For the text-containing cell, return its midpoint in [X, Y] coordinate format. 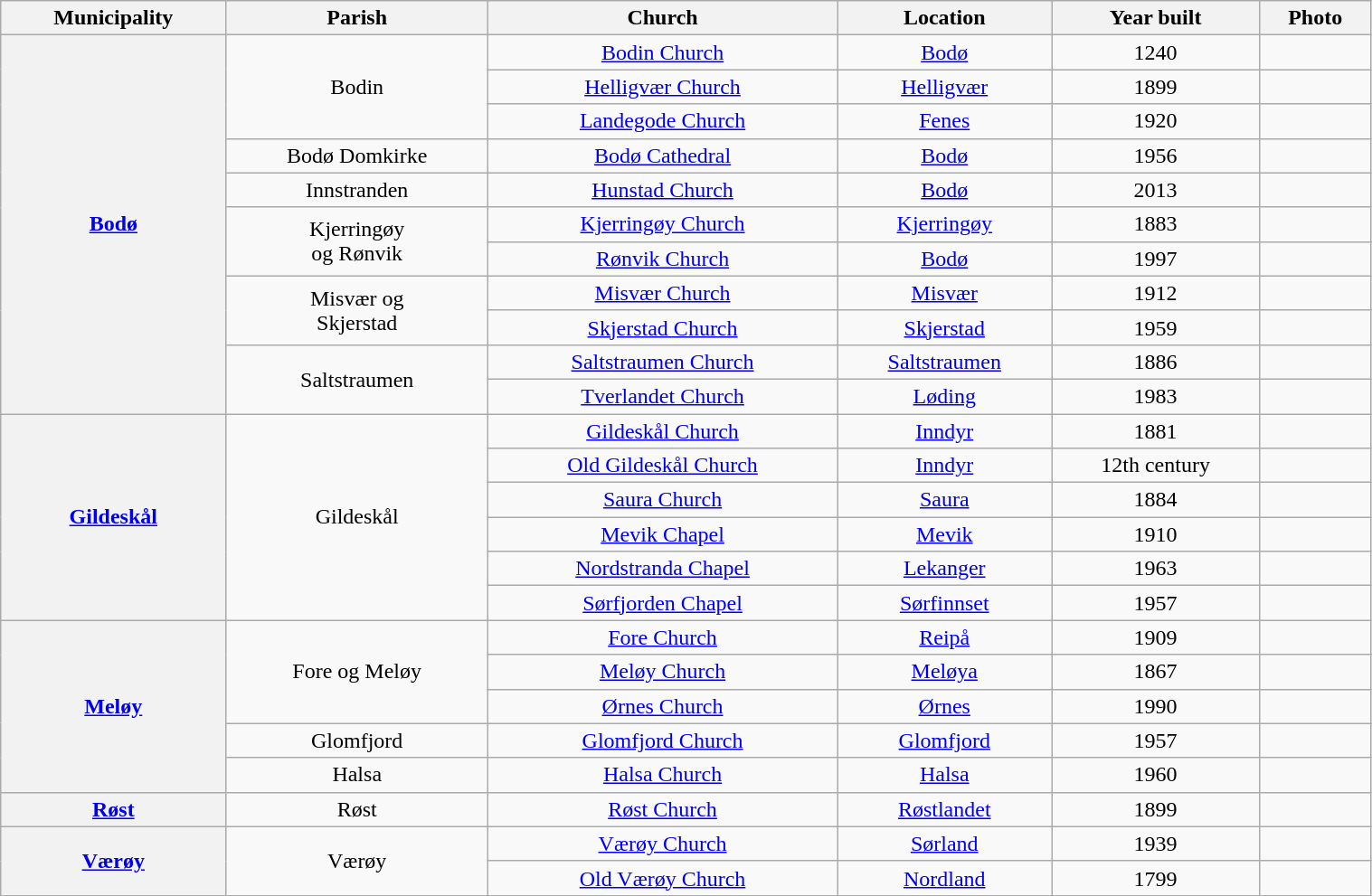
Halsa Church [663, 775]
1909 [1156, 637]
1799 [1156, 878]
1997 [1156, 259]
Bodø Domkirke [357, 156]
Fenes [944, 121]
Parish [357, 18]
Photo [1315, 18]
1960 [1156, 775]
1959 [1156, 327]
2013 [1156, 190]
Bodø Cathedral [663, 156]
1983 [1156, 396]
Meløy [114, 706]
Innstranden [357, 190]
Fore og Meløy [357, 672]
Værøy Church [663, 844]
1884 [1156, 500]
Fore Church [663, 637]
Reipå [944, 637]
Hunstad Church [663, 190]
Helligvær Church [663, 87]
Saura Church [663, 500]
Landegode Church [663, 121]
Røst Church [663, 809]
1920 [1156, 121]
Misvær [944, 293]
12th century [1156, 466]
Kjerringøy Church [663, 224]
Old Gildeskål Church [663, 466]
Saura [944, 500]
1939 [1156, 844]
Løding [944, 396]
Mevik [944, 534]
Misvær ogSkjerstad [357, 310]
1990 [1156, 706]
Sørfjorden Chapel [663, 603]
Meløy Church [663, 672]
1956 [1156, 156]
Glomfjord Church [663, 740]
1240 [1156, 52]
Church [663, 18]
1886 [1156, 362]
Skjerstad Church [663, 327]
Nordstranda Chapel [663, 569]
Location [944, 18]
Gildeskål Church [663, 431]
Bodin Church [663, 52]
Ørnes [944, 706]
Kjerringøyog Rønvik [357, 241]
1881 [1156, 431]
Skjerstad [944, 327]
Røstlandet [944, 809]
Nordland [944, 878]
Sørland [944, 844]
Meløya [944, 672]
Year built [1156, 18]
Saltstraumen Church [663, 362]
1912 [1156, 293]
Tverlandet Church [663, 396]
1963 [1156, 569]
Bodin [357, 87]
Kjerringøy [944, 224]
Ørnes Church [663, 706]
1910 [1156, 534]
Municipality [114, 18]
Lekanger [944, 569]
Misvær Church [663, 293]
Old Værøy Church [663, 878]
Helligvær [944, 87]
1883 [1156, 224]
1867 [1156, 672]
Sørfinnset [944, 603]
Mevik Chapel [663, 534]
Rønvik Church [663, 259]
